For the text-containing cell, return its midpoint in [x, y] coordinate format. 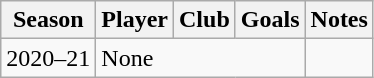
2020–21 [48, 58]
None [200, 58]
Player [135, 20]
Club [205, 20]
Season [48, 20]
Goals [270, 20]
Notes [339, 20]
